Detect which cell encompasses the target text, then output its [x, y] center coordinate. 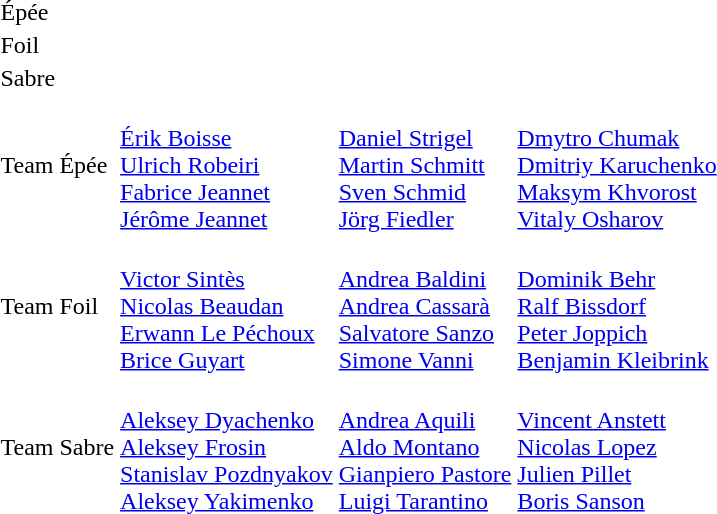
Daniel Strigel Martin Schmitt Sven Schmid Jörg Fiedler [425, 165]
Victor Sintès Nicolas Beaudan Erwann Le Péchoux Brice Guyart [227, 306]
Érik Boisse Ulrich Robeiri Fabrice Jeannet Jérôme Jeannet [227, 165]
Andrea Baldini Andrea Cassarà Salvatore Sanzo Simone Vanni [425, 306]
